Return (x, y) of the center of cell containing provided text 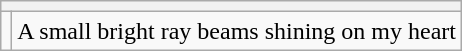
A small bright ray beams shining on my heart (237, 31)
